Detect which cell encompasses the target text, then output its (x, y) center coordinate. 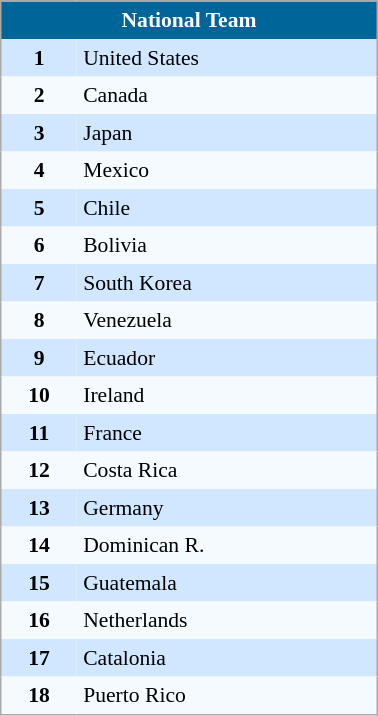
Guatemala (228, 583)
17 (38, 658)
7 (38, 283)
15 (38, 583)
Venezuela (228, 321)
3 (38, 133)
1 (38, 58)
Catalonia (228, 658)
12 (38, 471)
Costa Rica (228, 471)
Ecuador (228, 358)
Dominican R. (228, 545)
Netherlands (228, 621)
Puerto Rico (228, 695)
Ireland (228, 395)
8 (38, 321)
Chile (228, 208)
13 (38, 508)
5 (38, 208)
6 (38, 245)
Germany (228, 508)
10 (38, 395)
National Team (189, 20)
9 (38, 358)
Mexico (228, 171)
France (228, 433)
2 (38, 95)
Japan (228, 133)
14 (38, 545)
Bolivia (228, 245)
11 (38, 433)
South Korea (228, 283)
United States (228, 58)
4 (38, 171)
Canada (228, 95)
16 (38, 621)
18 (38, 695)
